Detect which cell encompasses the target text, then output its [x, y] center coordinate. 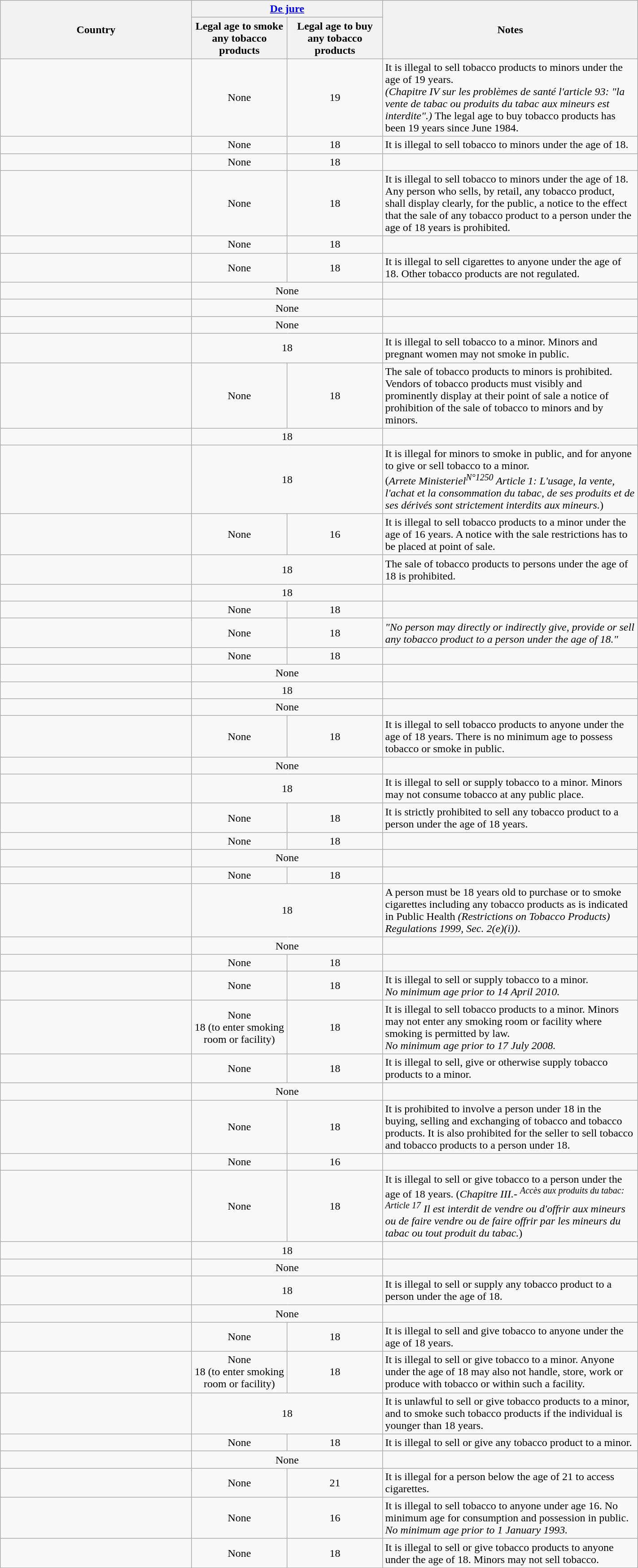
De jure [287, 9]
It is illegal to sell, give or otherwise supply tobacco products to a minor. [510, 1068]
21 [335, 1483]
Legal age to buy any tobacco products [335, 38]
It is illegal to sell tobacco to anyone under age 16. No minimum age for consumption and possession in public.No minimum age prior to 1 January 1993. [510, 1518]
It is unlawful to sell or give tobacco products to a minor, and to smoke such tobacco products if the individual is younger than 18 years. [510, 1413]
It is illegal to sell and give tobacco to anyone under the age of 18 years. [510, 1337]
It is strictly prohibited to sell any tobacco product to a person under the age of 18 years. [510, 818]
Notes [510, 30]
It is illegal to sell tobacco to a minor. Minors and pregnant women may not smoke in public. [510, 348]
It is illegal to sell or give tobacco products to anyone under the age of 18. Minors may not sell tobacco. [510, 1553]
It is illegal to sell or supply any tobacco product to a person under the age of 18. [510, 1291]
The sale of tobacco products to persons under the age of 18 is prohibited. [510, 570]
It is illegal to sell tobacco products to a minor under the age of 16 years. A notice with the sale restrictions has to be placed at point of sale. [510, 534]
It is illegal to sell or supply tobacco to a minor. Minors may not consume tobacco at any public place. [510, 788]
It is illegal to sell tobacco products to anyone under the age of 18 years. There is no minimum age to possess tobacco or smoke in public. [510, 736]
It is illegal to sell tobacco to minors under the age of 18. [510, 145]
It is illegal for a person below the age of 21 to access cigarettes. [510, 1483]
It is illegal to sell or give any tobacco product to a minor. [510, 1442]
It is illegal to sell cigarettes to anyone under the age of 18. Other tobacco products are not regulated. [510, 267]
It is illegal to sell or supply tobacco to a minor.No minimum age prior to 14 April 2010. [510, 986]
"No person may directly or indirectly give, provide or sell any tobacco product to a person under the age of 18." [510, 632]
Legal age to smoke any tobacco products [240, 38]
Country [96, 30]
19 [335, 98]
